Extract the (X, Y) coordinate from the center of the cell holding the provided text.  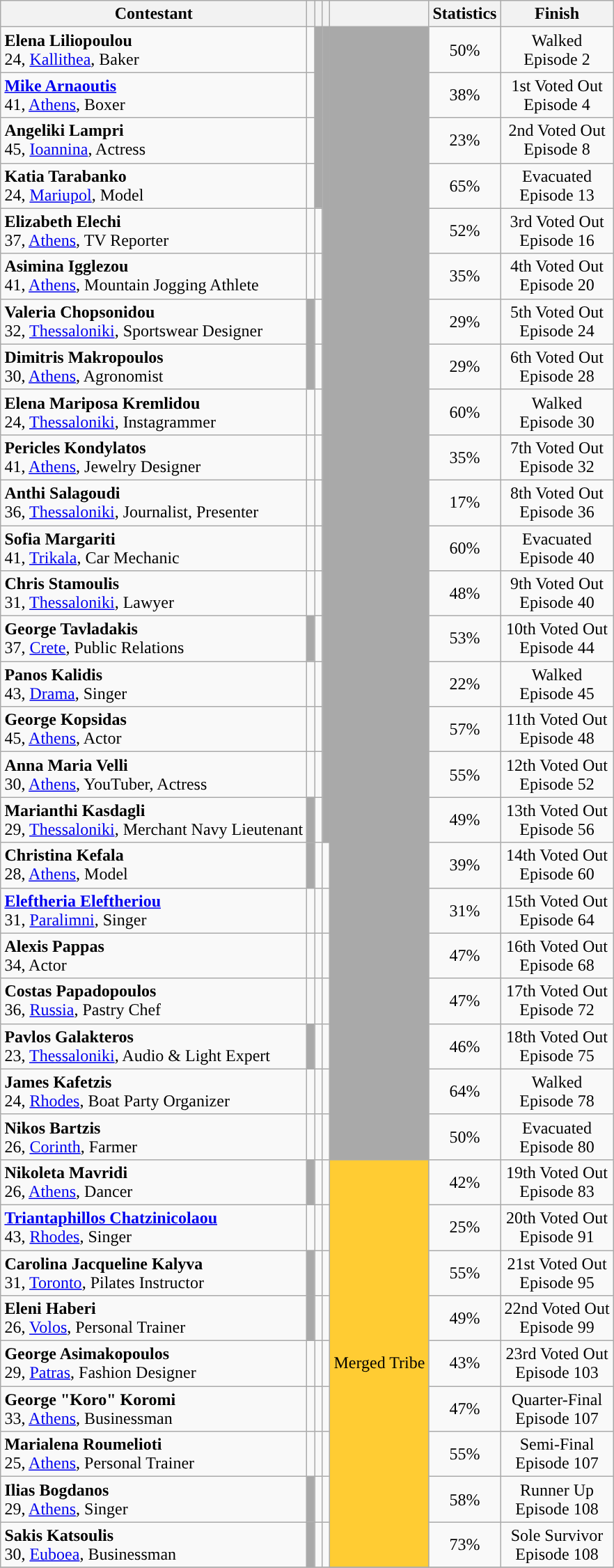
Sakis Katsoulis 30, Euboea, Businessman (154, 1544)
16th Voted OutEpisode 68 (557, 955)
George Tavladakis 37, Crete, Public Relations (154, 639)
8th Voted OutEpisode 36 (557, 503)
25% (465, 1227)
Pavlos Galakteros 23, Thessaloniki, Audio & Light Expert (154, 1046)
Marianthi Kasdagli 29, Thessaloniki, Merchant Navy Lieutenant (154, 820)
George Asimakopoulos 29, Patras, Fashion Designer (154, 1363)
Nikos Bartzis 26, Corinth, Farmer (154, 1136)
15th Voted OutEpisode 64 (557, 911)
Christina Kefala 28, Athens, Model (154, 865)
18th Voted OutEpisode 75 (557, 1046)
WalkedEpisode 78 (557, 1092)
Alexis Pappas 34, Actor (154, 955)
39% (465, 865)
Dimitris Makropoulos 30, Athens, Agronomist (154, 366)
7th Voted OutEpisode 32 (557, 457)
Carolina Jacqueline Kalyva 31, Toronto, Pilates Instructor (154, 1273)
10th Voted OutEpisode 44 (557, 639)
46% (465, 1046)
17th Voted OutEpisode 72 (557, 1001)
19th Voted OutEpisode 83 (557, 1182)
23% (465, 141)
Sole SurvivorEpisode 108 (557, 1544)
38% (465, 95)
Semi-FinalEpisode 107 (557, 1454)
Marialena Roumelioti 25, Athens, Personal Trainer (154, 1454)
14th Voted OutEpisode 60 (557, 865)
65% (465, 185)
23rd Voted OutEpisode 103 (557, 1363)
22nd Voted OutEpisode 99 (557, 1319)
17% (465, 503)
Elena Mariposa Kremlidou 24, Thessaloniki, Instagrammer (154, 412)
4th Voted OutEpisode 20 (557, 276)
31% (465, 911)
George Kopsidas 45, Athens, Actor (154, 730)
48% (465, 593)
58% (465, 1500)
53% (465, 639)
EvacuatedEpisode 80 (557, 1136)
Katia Tarabanko 24, Mariupol, Model (154, 185)
42% (465, 1182)
Nikoleta Mavridi 26, Athens, Dancer (154, 1182)
Anna Maria Velli 30, Athens, YouTuber, Actress (154, 774)
James Kafetzis 24, Rhodes, Boat Party Organizer (154, 1092)
1st Voted OutEpisode 4 (557, 95)
73% (465, 1544)
43% (465, 1363)
Contestant (154, 14)
EvacuatedEpisode 13 (557, 185)
20th Voted OutEpisode 91 (557, 1227)
9th Voted OutEpisode 40 (557, 593)
5th Voted OutEpisode 24 (557, 322)
2nd Voted OutEpisode 8 (557, 141)
Triantaphillos Chatzinicolaou 43, Rhodes, Singer (154, 1227)
Angeliki Lampri 45, Ioannina, Actress (154, 141)
52% (465, 231)
21st Voted OutEpisode 95 (557, 1273)
13th Voted OutEpisode 56 (557, 820)
64% (465, 1092)
Mike Arnaoutis 41, Athens, Boxer (154, 95)
22% (465, 684)
Pericles Kondylatos 41, Athens, Jewelry Designer (154, 457)
Finish (557, 14)
EvacuatedEpisode 40 (557, 547)
Valeria Chopsonidou 32, Thessaloniki, Sportswear Designer (154, 322)
Chris Stamoulis 31, Thessaloniki, Lawyer (154, 593)
6th Voted OutEpisode 28 (557, 366)
Eleftheria Eleftheriou 31, Paralimni, Singer (154, 911)
Asimina Igglezou 41, Athens, Mountain Jogging Athlete (154, 276)
George "Koro" Koromi 33, Athens, Businessman (154, 1409)
Eleni Haberi 26, Volos, Personal Trainer (154, 1319)
Quarter-FinalEpisode 107 (557, 1409)
Runner Up Episode 108 (557, 1500)
WalkedEpisode 30 (557, 412)
WalkedEpisode 2 (557, 50)
Costas Papadopoulos 36, Russia, Pastry Chef (154, 1001)
Statistics (465, 14)
Anthi Salagoudi 36, Thessaloniki, Journalist, Presenter (154, 503)
Sofia Margariti 41, Trikala, Car Mechanic (154, 547)
Panos Kalidis 43, Drama, Singer (154, 684)
Elena Liliopoulou 24, Kallithea, Baker (154, 50)
3rd Voted OutEpisode 16 (557, 231)
57% (465, 730)
Elizabeth Elechi 37, Athens, TV Reporter (154, 231)
12th Voted OutEpisode 52 (557, 774)
11th Voted OutEpisode 48 (557, 730)
WalkedEpisode 45 (557, 684)
Merged Tribe (379, 1363)
Ilias Bogdanos 29, Athens, Singer (154, 1500)
